Return the (X, Y) coordinate for the center point of the cell that contains the specified text.  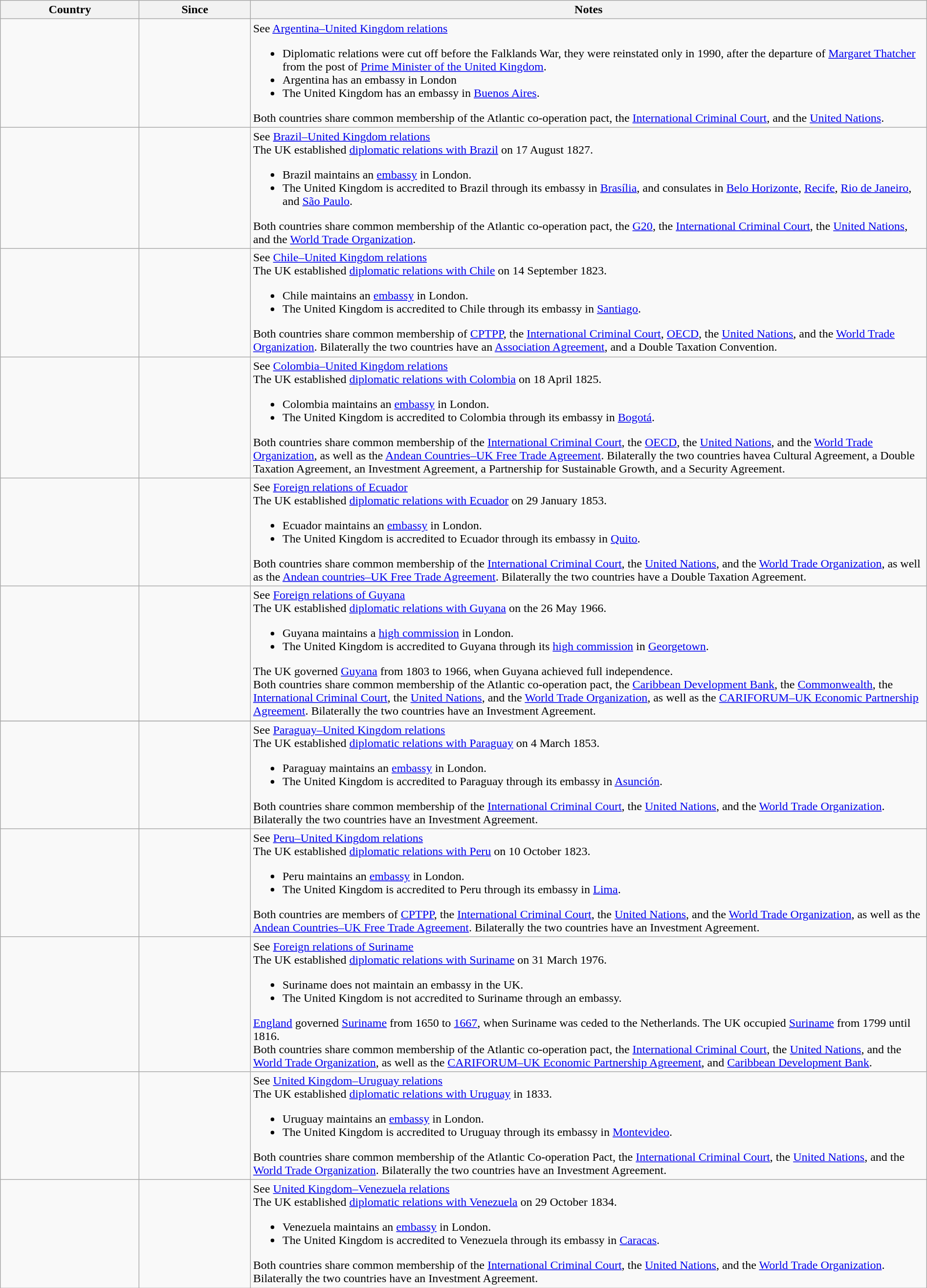
Country (70, 10)
Since (195, 10)
Notes (589, 10)
